Scan for the cell matching the given text and deliver its [X, Y] coordinate at center. 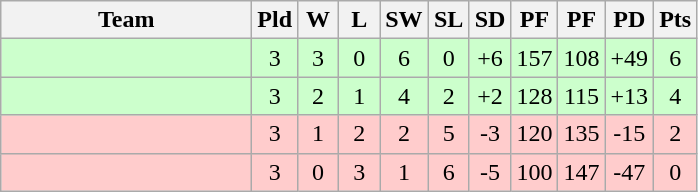
147 [582, 172]
+49 [630, 58]
PD [630, 20]
SL [448, 20]
-5 [490, 172]
Pld [275, 20]
-15 [630, 134]
+2 [490, 96]
W [318, 20]
+6 [490, 58]
128 [534, 96]
SW [404, 20]
135 [582, 134]
5 [448, 134]
-3 [490, 134]
+13 [630, 96]
108 [582, 58]
115 [582, 96]
L [360, 20]
100 [534, 172]
Team [126, 20]
120 [534, 134]
157 [534, 58]
SD [490, 20]
Pts [676, 20]
-47 [630, 172]
